Capture the cell that displays the provided text and extract its [x, y] central coordinate. 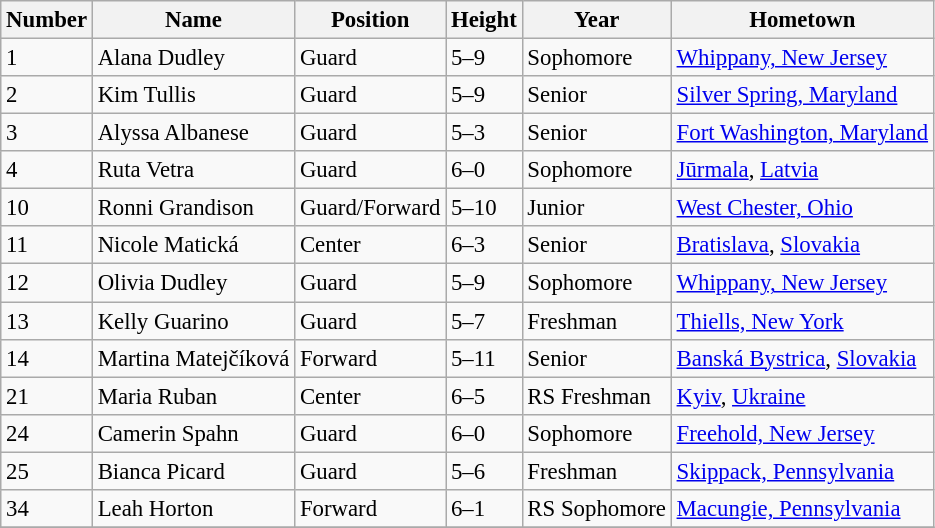
Height [484, 20]
25 [47, 471]
West Chester, Ohio [802, 208]
10 [47, 208]
Olivia Dudley [193, 283]
34 [47, 509]
5–7 [484, 321]
Jūrmala, Latvia [802, 170]
6–1 [484, 509]
Silver Spring, Maryland [802, 95]
Freehold, New Jersey [802, 433]
6–5 [484, 396]
5–3 [484, 133]
Nicole Matická [193, 245]
Fort Washington, Maryland [802, 133]
Macungie, Pennsylvania [802, 509]
Kim Tullis [193, 95]
Ruta Vetra [193, 170]
Number [47, 20]
Martina Matejčíková [193, 358]
Bianca Picard [193, 471]
5–6 [484, 471]
Leah Horton [193, 509]
Alyssa Albanese [193, 133]
Kelly Guarino [193, 321]
21 [47, 396]
Kyiv, Ukraine [802, 396]
RS Freshman [596, 396]
11 [47, 245]
Camerin Spahn [193, 433]
Position [370, 20]
13 [47, 321]
14 [47, 358]
24 [47, 433]
12 [47, 283]
5–10 [484, 208]
Name [193, 20]
Alana Dudley [193, 58]
1 [47, 58]
Thiells, New York [802, 321]
Hometown [802, 20]
Bratislava, Slovakia [802, 245]
4 [47, 170]
3 [47, 133]
Junior [596, 208]
Skippack, Pennsylvania [802, 471]
Banská Bystrica, Slovakia [802, 358]
Ronni Grandison [193, 208]
Maria Ruban [193, 396]
Guard/Forward [370, 208]
5–11 [484, 358]
6–3 [484, 245]
RS Sophomore [596, 509]
Year [596, 20]
2 [47, 95]
